Identify which cell holds the provided text, then report its [X, Y] central coordinate. 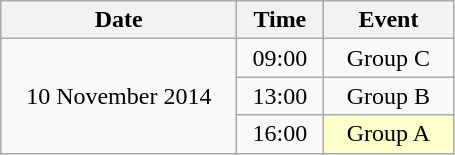
16:00 [280, 134]
Time [280, 20]
13:00 [280, 96]
Group C [388, 58]
10 November 2014 [119, 96]
Group A [388, 134]
Event [388, 20]
09:00 [280, 58]
Group B [388, 96]
Date [119, 20]
